Identify which cell holds the provided text, then report its (X, Y) central coordinate. 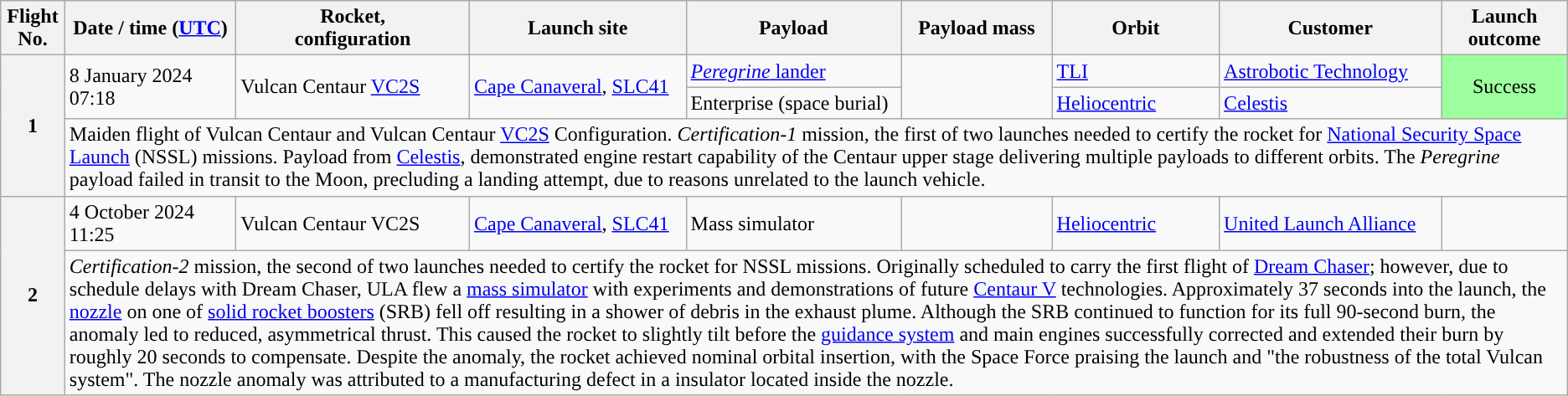
Flight No. (34, 28)
Launch site (578, 28)
Rocket,configuration (353, 28)
Enterprise (space burial) (794, 103)
United Launch Alliance (1330, 223)
Success (1504, 87)
Orbit (1136, 28)
Payload (794, 28)
Payload mass (977, 28)
4 October 202411:25 (151, 223)
1 (34, 126)
TLI (1136, 71)
Mass simulator (794, 223)
Date / time (UTC) (151, 28)
Celestis (1330, 103)
Astrobotic Technology (1330, 71)
8 January 202407:18 (151, 87)
Peregrine lander (794, 71)
Customer (1330, 28)
Launchoutcome (1504, 28)
2 (34, 296)
